Search for the cell housing the specified text and yield its [X, Y] center coordinate. 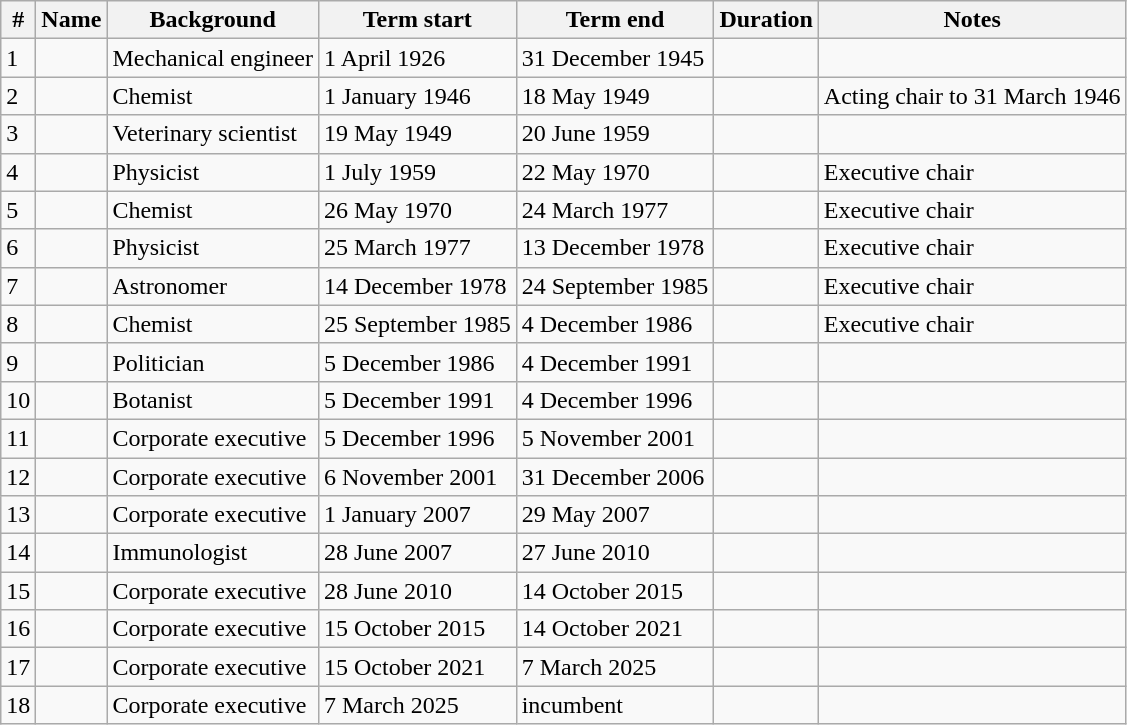
16 [18, 629]
17 [18, 667]
5 November 2001 [615, 438]
Term start [417, 20]
10 [18, 400]
4 [18, 172]
6 November 2001 [417, 477]
15 [18, 591]
25 September 1985 [417, 324]
1 January 1946 [417, 96]
5 December 1991 [417, 400]
31 December 1945 [615, 58]
25 March 1977 [417, 248]
Mechanical engineer [213, 58]
5 [18, 210]
31 December 2006 [615, 477]
4 December 1996 [615, 400]
24 September 1985 [615, 286]
Veterinary scientist [213, 134]
18 May 1949 [615, 96]
19 May 1949 [417, 134]
5 December 1996 [417, 438]
27 June 2010 [615, 553]
13 December 1978 [615, 248]
22 May 1970 [615, 172]
Astronomer [213, 286]
11 [18, 438]
3 [18, 134]
28 June 2007 [417, 553]
26 May 1970 [417, 210]
9 [18, 362]
28 June 2010 [417, 591]
7 [18, 286]
1 January 2007 [417, 515]
Acting chair to 31 March 1946 [972, 96]
24 March 1977 [615, 210]
14 December 1978 [417, 286]
20 June 1959 [615, 134]
13 [18, 515]
Term end [615, 20]
4 December 1991 [615, 362]
14 October 2015 [615, 591]
15 October 2021 [417, 667]
5 December 1986 [417, 362]
Background [213, 20]
15 October 2015 [417, 629]
Notes [972, 20]
14 October 2021 [615, 629]
Botanist [213, 400]
Politician [213, 362]
Immunologist [213, 553]
1 [18, 58]
2 [18, 96]
14 [18, 553]
1 July 1959 [417, 172]
29 May 2007 [615, 515]
4 December 1986 [615, 324]
1 April 1926 [417, 58]
Name [72, 20]
Duration [766, 20]
# [18, 20]
8 [18, 324]
18 [18, 705]
6 [18, 248]
incumbent [615, 705]
12 [18, 477]
